Output the [X, Y] coordinate of the center of the cell containing the given text.  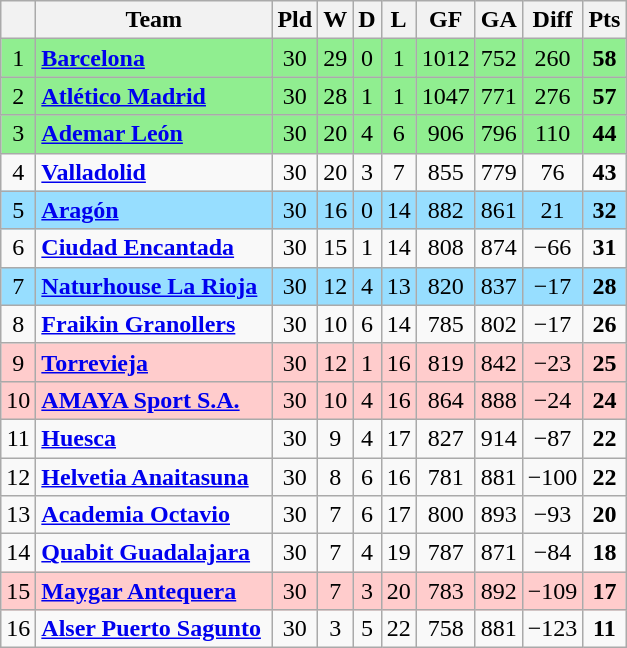
−84 [552, 553]
781 [446, 477]
Naturhouse La Rioja [154, 286]
819 [446, 362]
−123 [552, 629]
21 [552, 210]
Atlético Madrid [154, 96]
827 [446, 438]
Fraikin Granollers [154, 324]
2 [18, 96]
871 [498, 553]
1012 [446, 58]
893 [498, 515]
110 [552, 134]
57 [604, 96]
892 [498, 591]
58 [604, 58]
−87 [552, 438]
44 [604, 134]
25 [604, 362]
−100 [552, 477]
W [336, 20]
32 [604, 210]
837 [498, 286]
796 [498, 134]
Helvetia Anaitasuna [154, 477]
802 [498, 324]
−93 [552, 515]
752 [498, 58]
18 [604, 553]
808 [446, 248]
GF [446, 20]
758 [446, 629]
24 [604, 400]
820 [446, 286]
−109 [552, 591]
Ademar León [154, 134]
787 [446, 553]
AMAYA Sport S.A. [154, 400]
Pts [604, 20]
Academia Octavio [154, 515]
−23 [552, 362]
Barcelona [154, 58]
31 [604, 248]
76 [552, 172]
1047 [446, 96]
D [367, 20]
842 [498, 362]
Alser Puerto Sagunto [154, 629]
29 [336, 58]
260 [552, 58]
−24 [552, 400]
888 [498, 400]
914 [498, 438]
26 [604, 324]
43 [604, 172]
785 [446, 324]
−66 [552, 248]
882 [446, 210]
GA [498, 20]
Valladolid [154, 172]
Team [154, 20]
Maygar Antequera [154, 591]
864 [446, 400]
Huesca [154, 438]
Torrevieja [154, 362]
Aragón [154, 210]
Pld [295, 20]
779 [498, 172]
276 [552, 96]
855 [446, 172]
Diff [552, 20]
906 [446, 134]
800 [446, 515]
861 [498, 210]
L [398, 20]
783 [446, 591]
19 [398, 553]
Quabit Guadalajara [154, 553]
874 [498, 248]
Ciudad Encantada [154, 248]
771 [498, 96]
